Return the [x, y] coordinate for the center point of the cell that contains the specified text.  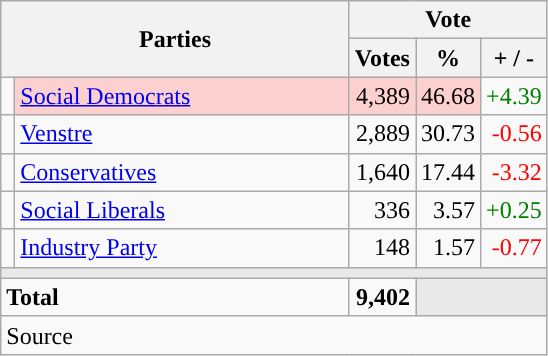
Votes [382, 58]
Venstre [182, 134]
148 [382, 248]
-0.56 [514, 134]
2,889 [382, 134]
Parties [176, 39]
3.57 [448, 210]
-0.77 [514, 248]
336 [382, 210]
+0.25 [514, 210]
+ / - [514, 58]
Vote [448, 20]
-3.32 [514, 172]
+4.39 [514, 96]
Total [176, 297]
Social Democrats [182, 96]
Source [274, 335]
Conservatives [182, 172]
30.73 [448, 134]
% [448, 58]
46.68 [448, 96]
9,402 [382, 297]
1,640 [382, 172]
4,389 [382, 96]
Industry Party [182, 248]
1.57 [448, 248]
17.44 [448, 172]
Social Liberals [182, 210]
